Search for the cell housing the specified text and yield its (x, y) center coordinate. 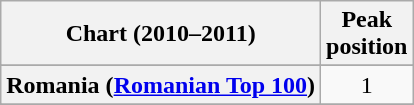
1 (367, 85)
Romania (Romanian Top 100) (161, 85)
Chart (2010–2011) (161, 34)
Peakposition (367, 34)
